From the cell containing the given text, extract its center point as (x, y) coordinate. 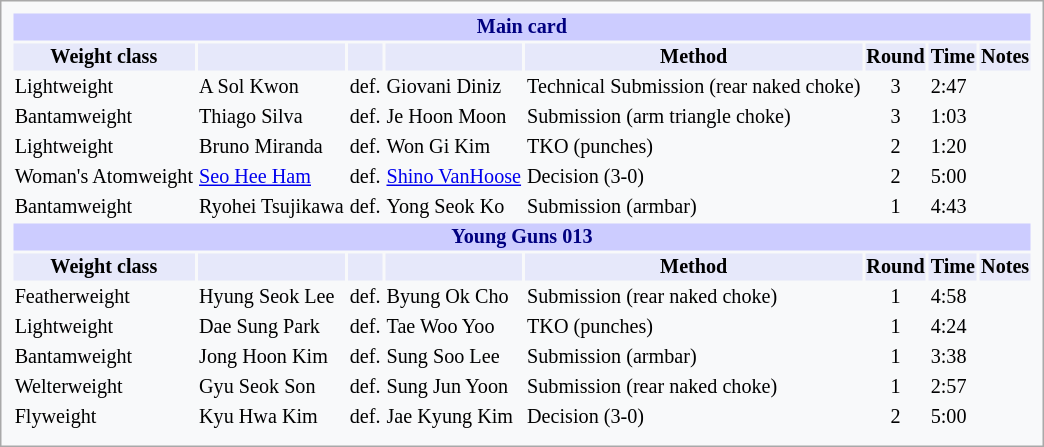
Seo Hee Ham (272, 176)
Jong Hoon Kim (272, 356)
2:57 (952, 386)
Main card (522, 26)
Shino VanHoose (454, 176)
Sung Soo Lee (454, 356)
Welterweight (104, 386)
4:24 (952, 326)
Won Gi Kim (454, 146)
3:38 (952, 356)
1:03 (952, 116)
Kyu Hwa Kim (272, 416)
Je Hoon Moon (454, 116)
1:20 (952, 146)
2:47 (952, 86)
Gyu Seok Son (272, 386)
A Sol Kwon (272, 86)
Bruno Miranda (272, 146)
Submission (arm triangle choke) (694, 116)
Byung Ok Cho (454, 296)
4:58 (952, 296)
Dae Sung Park (272, 326)
Featherweight (104, 296)
Yong Seok Ko (454, 206)
Sung Jun Yoon (454, 386)
4:43 (952, 206)
Ryohei Tsujikawa (272, 206)
Giovani Diniz (454, 86)
Technical Submission (rear naked choke) (694, 86)
Thiago Silva (272, 116)
Young Guns 013 (522, 236)
Flyweight (104, 416)
Jae Kyung Kim (454, 416)
Tae Woo Yoo (454, 326)
Hyung Seok Lee (272, 296)
Woman's Atomweight (104, 176)
